Return [x, y] of the center of cell containing provided text 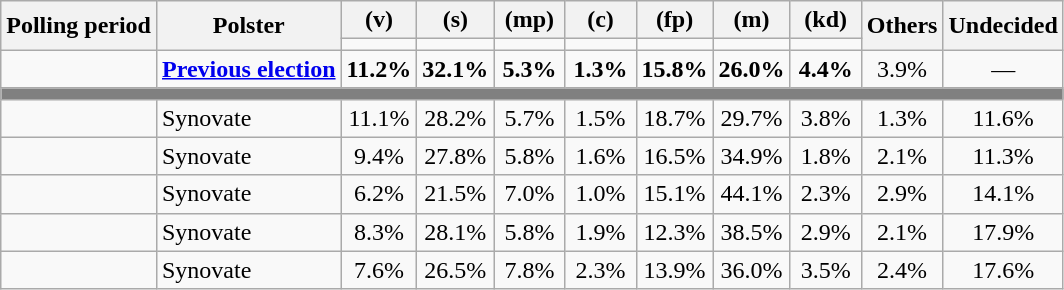
3.5% [826, 270]
4.4% [826, 69]
Polling period [79, 26]
(mp) [530, 20]
8.3% [379, 232]
(m) [752, 20]
— [1003, 69]
38.5% [752, 232]
(fp) [674, 20]
Others [902, 26]
(s) [456, 20]
5.3% [530, 69]
36.0% [752, 270]
21.5% [456, 194]
7.0% [530, 194]
28.2% [456, 118]
26.5% [456, 270]
2.4% [902, 270]
Polster [248, 26]
7.6% [379, 270]
17.9% [1003, 232]
(c) [600, 20]
1.8% [826, 156]
Previous election [248, 69]
3.9% [902, 69]
11.6% [1003, 118]
26.0% [752, 69]
18.7% [674, 118]
17.6% [1003, 270]
3.8% [826, 118]
13.9% [674, 270]
11.3% [1003, 156]
44.1% [752, 194]
7.8% [530, 270]
9.4% [379, 156]
34.9% [752, 156]
16.5% [674, 156]
11.1% [379, 118]
14.1% [1003, 194]
1.6% [600, 156]
29.7% [752, 118]
1.5% [600, 118]
15.8% [674, 69]
12.3% [674, 232]
5.7% [530, 118]
(v) [379, 20]
Undecided [1003, 26]
28.1% [456, 232]
15.1% [674, 194]
1.0% [600, 194]
(kd) [826, 20]
27.8% [456, 156]
1.9% [600, 232]
6.2% [379, 194]
11.2% [379, 69]
32.1% [456, 69]
